Scan for the cell matching the given text and deliver its (x, y) coordinate at center. 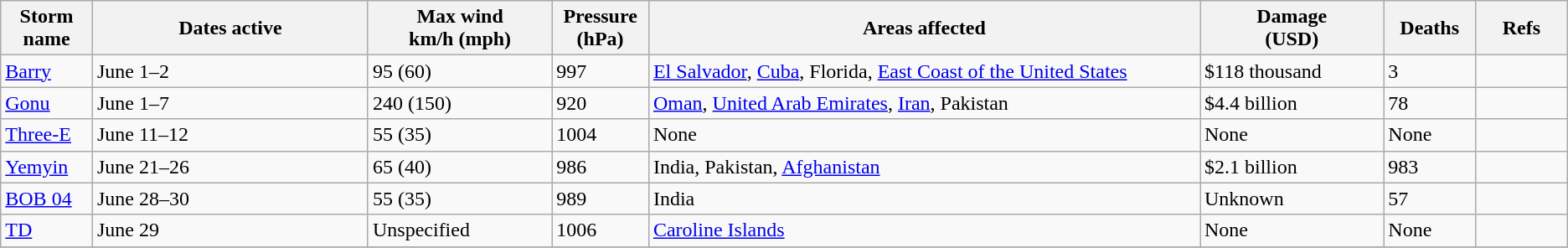
Oman, United Arab Emirates, Iran, Pakistan (924, 103)
June 21–26 (230, 167)
Damage(USD) (1292, 28)
Areas affected (924, 28)
240 (150) (459, 103)
Gonu (47, 103)
997 (601, 71)
1006 (601, 230)
Caroline Islands (924, 230)
920 (601, 103)
Pressure(hPa) (601, 28)
Dates active (230, 28)
Max windkm/h (mph) (459, 28)
June 29 (230, 230)
65 (40) (459, 167)
$2.1 billion (1292, 167)
Deaths (1430, 28)
Storm name (47, 28)
983 (1430, 167)
Barry (47, 71)
June 28–30 (230, 199)
3 (1430, 71)
India (924, 199)
57 (1430, 199)
BOB 04 (47, 199)
June 1–2 (230, 71)
986 (601, 167)
Yemyin (47, 167)
June 1–7 (230, 103)
1004 (601, 135)
$118 thousand (1292, 71)
Refs (1521, 28)
India, Pakistan, Afghanistan (924, 167)
95 (60) (459, 71)
TD (47, 230)
Unknown (1292, 199)
Three-E (47, 135)
El Salvador, Cuba, Florida, East Coast of the United States (924, 71)
$4.4 billion (1292, 103)
989 (601, 199)
78 (1430, 103)
Unspecified (459, 230)
June 11–12 (230, 135)
